Capture the cell that displays the provided text and extract its (x, y) central coordinate. 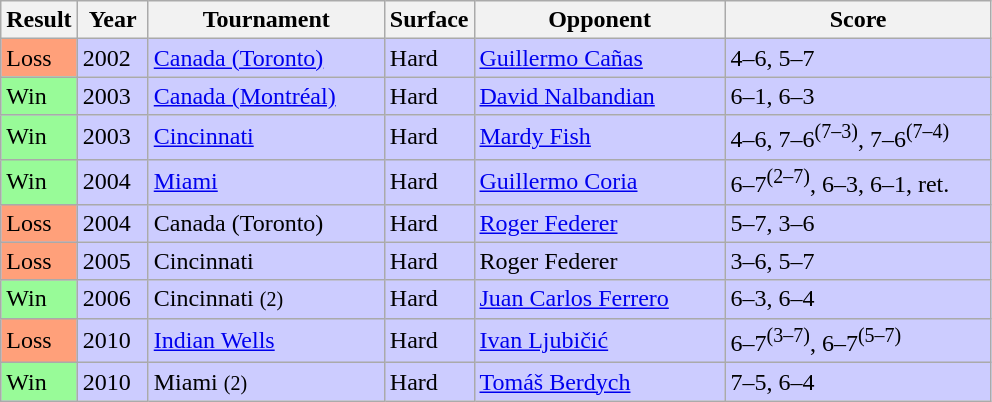
2005 (112, 261)
Miami (2) (266, 382)
Opponent (600, 20)
3–6, 5–7 (858, 261)
Guillermo Coria (600, 182)
4–6, 5–7 (858, 58)
Year (112, 20)
Guillermo Cañas (600, 58)
Surface (429, 20)
2002 (112, 58)
Canada (Montréal) (266, 96)
Result (39, 20)
Score (858, 20)
Ivan Ljubičić (600, 340)
Mardy Fish (600, 138)
Tournament (266, 20)
Indian Wells (266, 340)
6–3, 6–4 (858, 299)
2006 (112, 299)
6–7(2–7), 6–3, 6–1, ret. (858, 182)
Miami (266, 182)
6–7(3–7), 6–7(5–7) (858, 340)
Cincinnati (2) (266, 299)
4–6, 7–6(7–3), 7–6(7–4) (858, 138)
David Nalbandian (600, 96)
6–1, 6–3 (858, 96)
Juan Carlos Ferrero (600, 299)
Tomáš Berdych (600, 382)
7–5, 6–4 (858, 382)
5–7, 3–6 (858, 223)
